Identify which cell holds the provided text, then report its [X, Y] central coordinate. 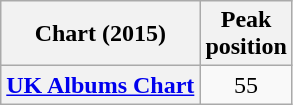
Chart (2015) [100, 34]
Peakposition [246, 34]
UK Albums Chart [100, 85]
55 [246, 85]
